Search for the cell housing the specified text and yield its [X, Y] center coordinate. 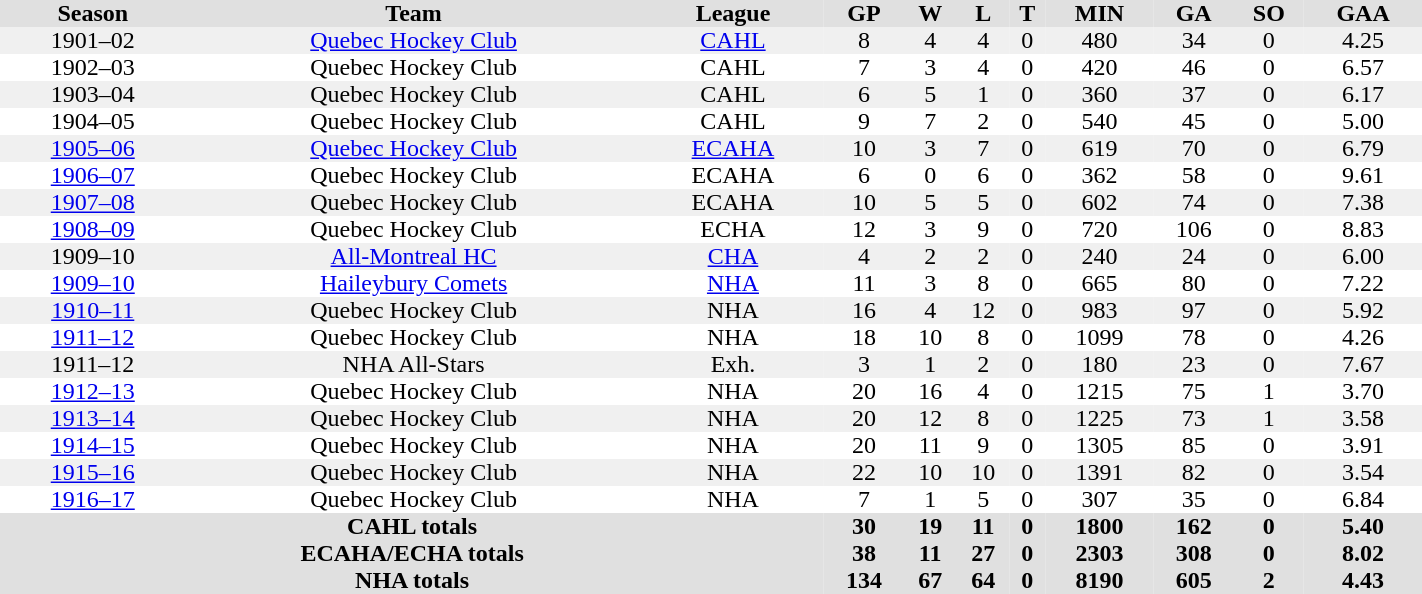
24 [1194, 256]
480 [1100, 40]
27 [984, 554]
1215 [1100, 392]
Season [92, 14]
8190 [1100, 580]
CAHL totals [412, 526]
35 [1194, 500]
MIN [1100, 14]
1913–14 [92, 418]
1391 [1100, 472]
1916–17 [92, 500]
1908–09 [92, 230]
7.67 [1363, 364]
67 [930, 580]
19 [930, 526]
5.00 [1363, 122]
720 [1100, 230]
180 [1100, 364]
85 [1194, 446]
360 [1100, 94]
1915–16 [92, 472]
6.00 [1363, 256]
3.70 [1363, 392]
1902–03 [92, 68]
4.25 [1363, 40]
602 [1100, 202]
665 [1100, 284]
22 [864, 472]
1910–11 [92, 310]
1905–06 [92, 148]
ECHA [734, 230]
1800 [1100, 526]
134 [864, 580]
34 [1194, 40]
58 [1194, 176]
1912–13 [92, 392]
106 [1194, 230]
3.54 [1363, 472]
6.79 [1363, 148]
GAA [1363, 14]
W [930, 14]
308 [1194, 554]
97 [1194, 310]
619 [1100, 148]
9.61 [1363, 176]
T [1028, 14]
983 [1100, 310]
5.40 [1363, 526]
Exh. [734, 364]
74 [1194, 202]
1907–08 [92, 202]
6.17 [1363, 94]
70 [1194, 148]
League [734, 14]
GP [864, 14]
4.43 [1363, 580]
1914–15 [92, 446]
78 [1194, 338]
2303 [1100, 554]
6.84 [1363, 500]
SO [1268, 14]
1903–04 [92, 94]
45 [1194, 122]
7.38 [1363, 202]
23 [1194, 364]
All-Montreal HC [413, 256]
240 [1100, 256]
8.02 [1363, 554]
1906–07 [92, 176]
75 [1194, 392]
4.26 [1363, 338]
CHA [734, 256]
7.22 [1363, 284]
46 [1194, 68]
73 [1194, 418]
362 [1100, 176]
307 [1100, 500]
605 [1194, 580]
1099 [1100, 338]
162 [1194, 526]
420 [1100, 68]
6.57 [1363, 68]
GA [1194, 14]
18 [864, 338]
37 [1194, 94]
NHA All-Stars [413, 364]
3.91 [1363, 446]
ECAHA/ECHA totals [412, 554]
Team [413, 14]
8.83 [1363, 230]
540 [1100, 122]
1904–05 [92, 122]
1225 [1100, 418]
80 [1194, 284]
Haileybury Comets [413, 284]
L [984, 14]
64 [984, 580]
1901–02 [92, 40]
3.58 [1363, 418]
NHA totals [412, 580]
5.92 [1363, 310]
82 [1194, 472]
38 [864, 554]
1305 [1100, 446]
30 [864, 526]
